Search for the cell housing the specified text and yield its [X, Y] center coordinate. 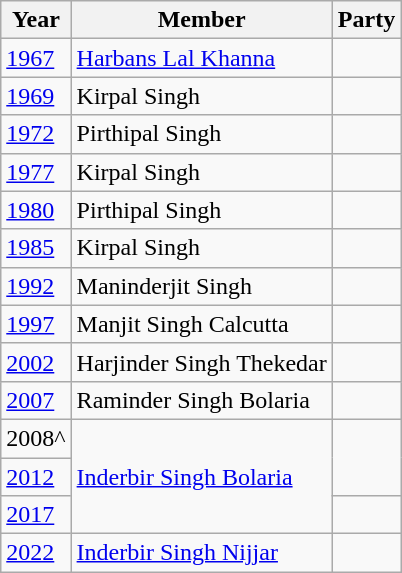
2008^ [36, 438]
Harbans Lal Khanna [202, 58]
1967 [36, 58]
Harjinder Singh Thekedar [202, 362]
Year [36, 20]
2017 [36, 515]
Manjit Singh Calcutta [202, 324]
Inderbir Singh Nijjar [202, 553]
Member [202, 20]
Inderbir Singh Bolaria [202, 476]
1972 [36, 134]
Maninderjit Singh [202, 286]
1980 [36, 210]
1985 [36, 248]
2007 [36, 400]
2022 [36, 553]
1977 [36, 172]
1969 [36, 96]
Raminder Singh Bolaria [202, 400]
Party [366, 20]
2002 [36, 362]
1997 [36, 324]
1992 [36, 286]
2012 [36, 477]
